Output the [X, Y] coordinate of the center of the cell containing the given text.  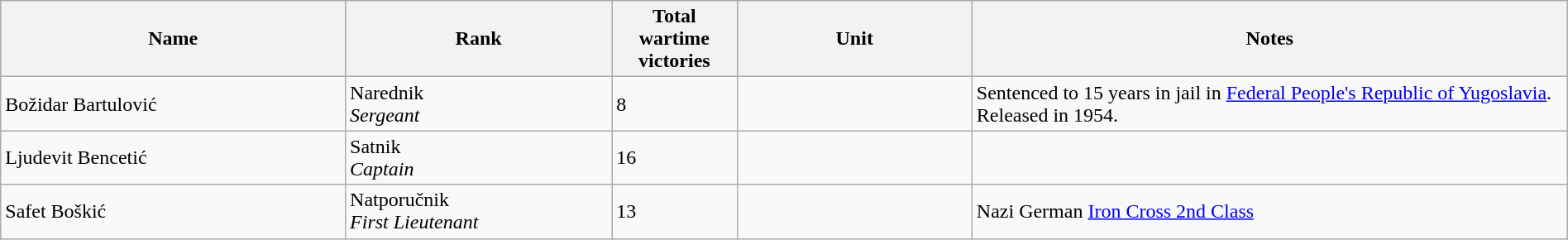
NarednikSergeant [479, 104]
Rank [479, 39]
NatporučnikFirst Lieutenant [479, 212]
Sentenced to 15 years in jail in Federal People's Republic of Yugoslavia. Released in 1954. [1269, 104]
SatnikCaptain [479, 157]
Notes [1269, 39]
Safet Boškić [174, 212]
16 [675, 157]
8 [675, 104]
Total wartime victories [675, 39]
13 [675, 212]
Unit [854, 39]
Nazi German Iron Cross 2nd Class [1269, 212]
Božidar Bartulović [174, 104]
Ljudevit Bencetić [174, 157]
Name [174, 39]
